Pinpoint the cell where the given text exists, returning its [X, Y] midpoint coordinate. 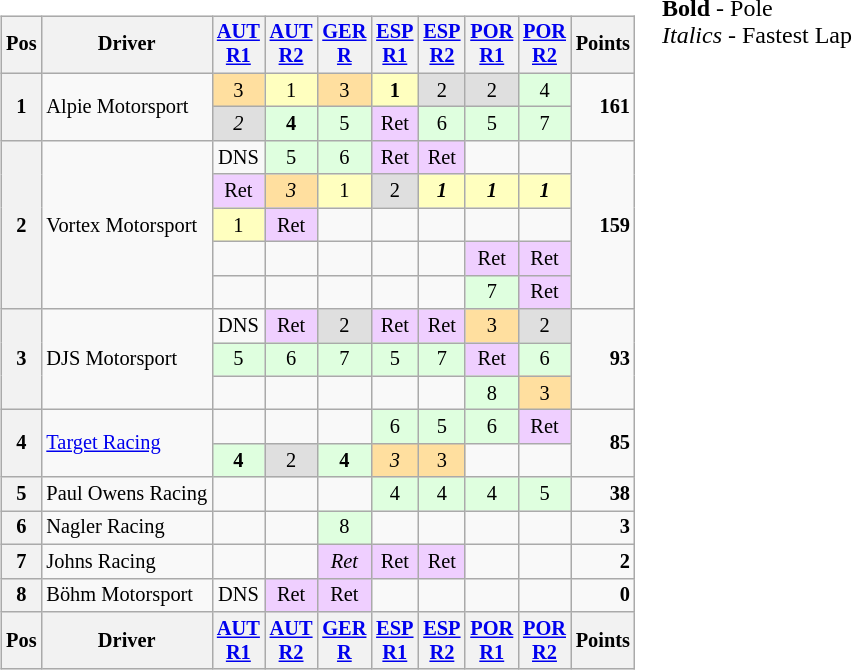
161 [603, 106]
85 [603, 444]
Vortex Motorsport [126, 225]
38 [603, 494]
Nagler Racing [126, 528]
Böhm Motorsport [126, 595]
Paul Owens Racing [126, 494]
DJS Motorsport [126, 360]
Johns Racing [126, 561]
93 [603, 360]
Target Racing [126, 444]
159 [603, 225]
0 [603, 595]
Alpie Motorsport [126, 106]
